Identify which cell holds the provided text, then report its (X, Y) central coordinate. 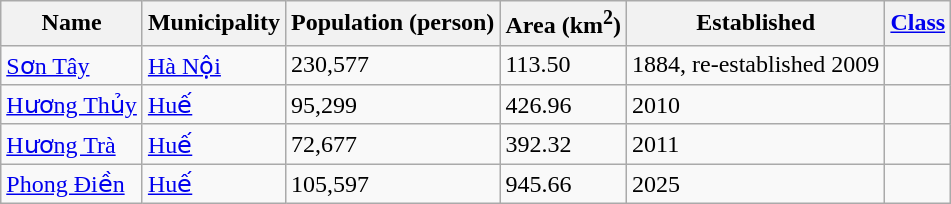
230,577 (392, 65)
392.32 (564, 144)
Name (72, 24)
Phong Điền (72, 184)
95,299 (392, 105)
113.50 (564, 65)
2010 (756, 105)
2011 (756, 144)
Hương Thủy (72, 105)
426.96 (564, 105)
2025 (756, 184)
105,597 (392, 184)
945.66 (564, 184)
72,677 (392, 144)
Population (person) (392, 24)
Hương Trà (72, 144)
Municipality (214, 24)
Class (918, 24)
Area (km2) (564, 24)
Established (756, 24)
Hà Nội (214, 65)
1884, re-established 2009 (756, 65)
Sơn Tây (72, 65)
